Identify which cell holds the provided text, then report its (x, y) central coordinate. 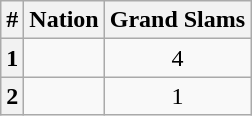
# (12, 20)
2 (12, 96)
Nation (64, 20)
4 (177, 58)
Grand Slams (177, 20)
